Determine the (X, Y) coordinate at the center of the cell enclosing the given text.  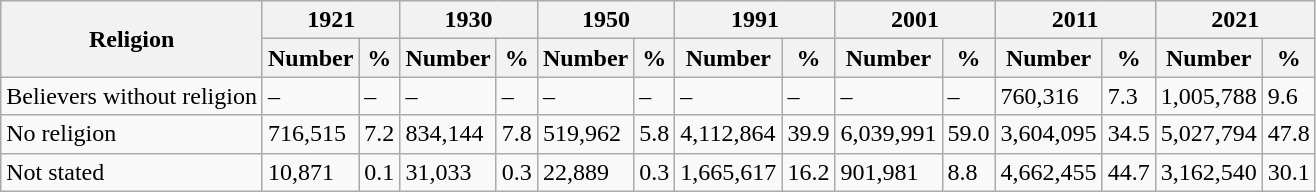
8.8 (968, 172)
No religion (132, 134)
39.9 (808, 134)
834,144 (448, 134)
7.2 (380, 134)
30.1 (1288, 172)
34.5 (1128, 134)
1991 (755, 20)
1,665,617 (728, 172)
Not stated (132, 172)
1921 (330, 20)
9.6 (1288, 96)
1930 (468, 20)
6,039,991 (888, 134)
5.8 (654, 134)
7.8 (516, 134)
2001 (915, 20)
31,033 (448, 172)
4,662,455 (1048, 172)
2021 (1235, 20)
10,871 (310, 172)
Religion (132, 39)
1950 (606, 20)
22,889 (585, 172)
519,962 (585, 134)
901,981 (888, 172)
2011 (1075, 20)
Believers without religion (132, 96)
3,604,095 (1048, 134)
5,027,794 (1208, 134)
7.3 (1128, 96)
716,515 (310, 134)
44.7 (1128, 172)
0.1 (380, 172)
59.0 (968, 134)
1,005,788 (1208, 96)
16.2 (808, 172)
3,162,540 (1208, 172)
4,112,864 (728, 134)
760,316 (1048, 96)
47.8 (1288, 134)
